Extract the (x, y) coordinate from the center of the cell holding the provided text.  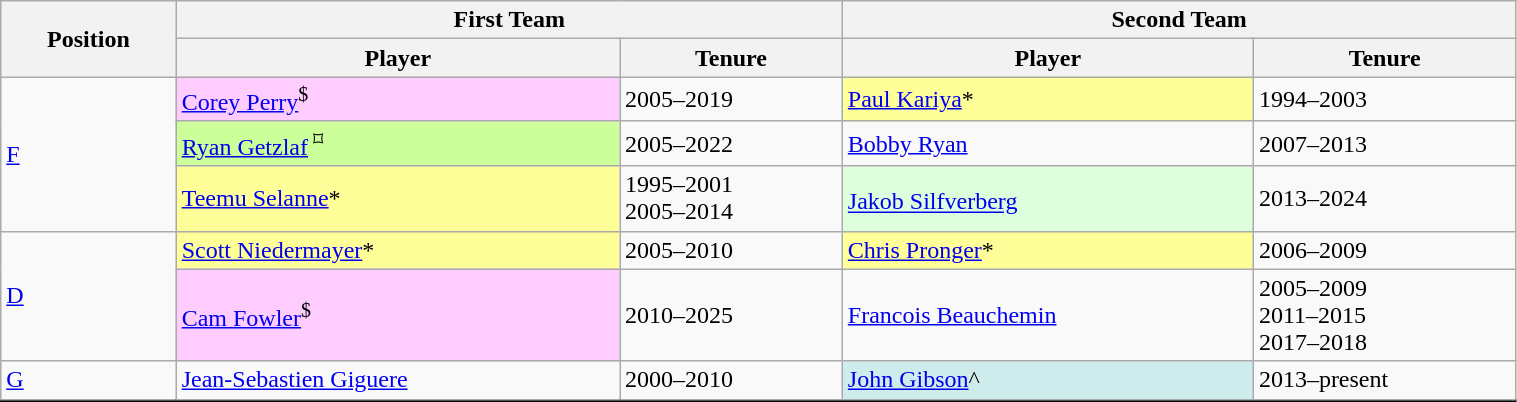
Teemu Selanne* (398, 198)
2005–20092011–20152017–2018 (1384, 315)
F (88, 154)
G (88, 380)
Position (88, 39)
Scott Niedermayer* (398, 250)
Second Team (1179, 20)
Ryan Getzlaf ⌑ (398, 144)
2005–2010 (732, 250)
2013–present (1384, 380)
2007–2013 (1384, 144)
2010–2025 (732, 315)
Chris Pronger* (1048, 250)
Cam Fowler$ (398, 315)
First Team (509, 20)
D (88, 296)
2005–2019 (732, 100)
Jakob Silfverberg (1048, 198)
Francois Beauchemin (1048, 315)
1995–20012005–2014 (732, 198)
2005–2022 (732, 144)
John Gibson^ (1048, 380)
Bobby Ryan (1048, 144)
2000–2010 (732, 380)
Paul Kariya* (1048, 100)
2006–2009 (1384, 250)
1994–2003 (1384, 100)
Jean-Sebastien Giguere (398, 380)
2013–2024 (1384, 198)
Corey Perry$ (398, 100)
